Scan for the cell matching the given text and deliver its [x, y] coordinate at center. 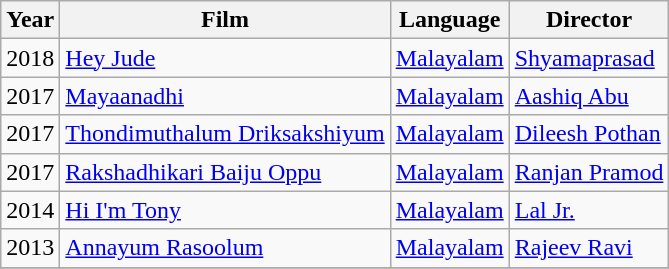
Language [450, 20]
Rakshadhikari Baiju Oppu [225, 172]
Ranjan Pramod [589, 172]
Annayum Rasoolum [225, 248]
Rajeev Ravi [589, 248]
2014 [30, 210]
Thondimuthalum Driksakshiyum [225, 134]
Shyamaprasad [589, 58]
Hi I'm Tony [225, 210]
Lal Jr. [589, 210]
Dileesh Pothan [589, 134]
Film [225, 20]
2013 [30, 248]
Mayaanadhi [225, 96]
Aashiq Abu [589, 96]
2018 [30, 58]
Hey Jude [225, 58]
Year [30, 20]
Director [589, 20]
